Determine the (x, y) coordinate at the center of the cell enclosing the given text.  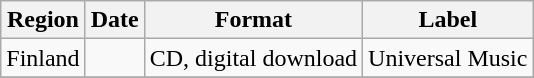
Date (114, 20)
Region (43, 20)
Format (253, 20)
CD, digital download (253, 58)
Label (448, 20)
Finland (43, 58)
Universal Music (448, 58)
